Output the [X, Y] coordinate of the center of the cell containing the given text.  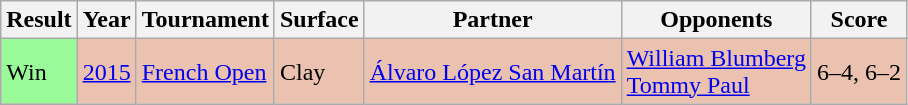
Clay [319, 72]
Score [858, 20]
Tournament [205, 20]
Partner [492, 20]
William Blumberg Tommy Paul [716, 72]
6–4, 6–2 [858, 72]
Result [39, 20]
Win [39, 72]
2015 [106, 72]
Opponents [716, 20]
Álvaro López San Martín [492, 72]
French Open [205, 72]
Year [106, 20]
Surface [319, 20]
